Output the [X, Y] coordinate of the center of the cell containing the given text.  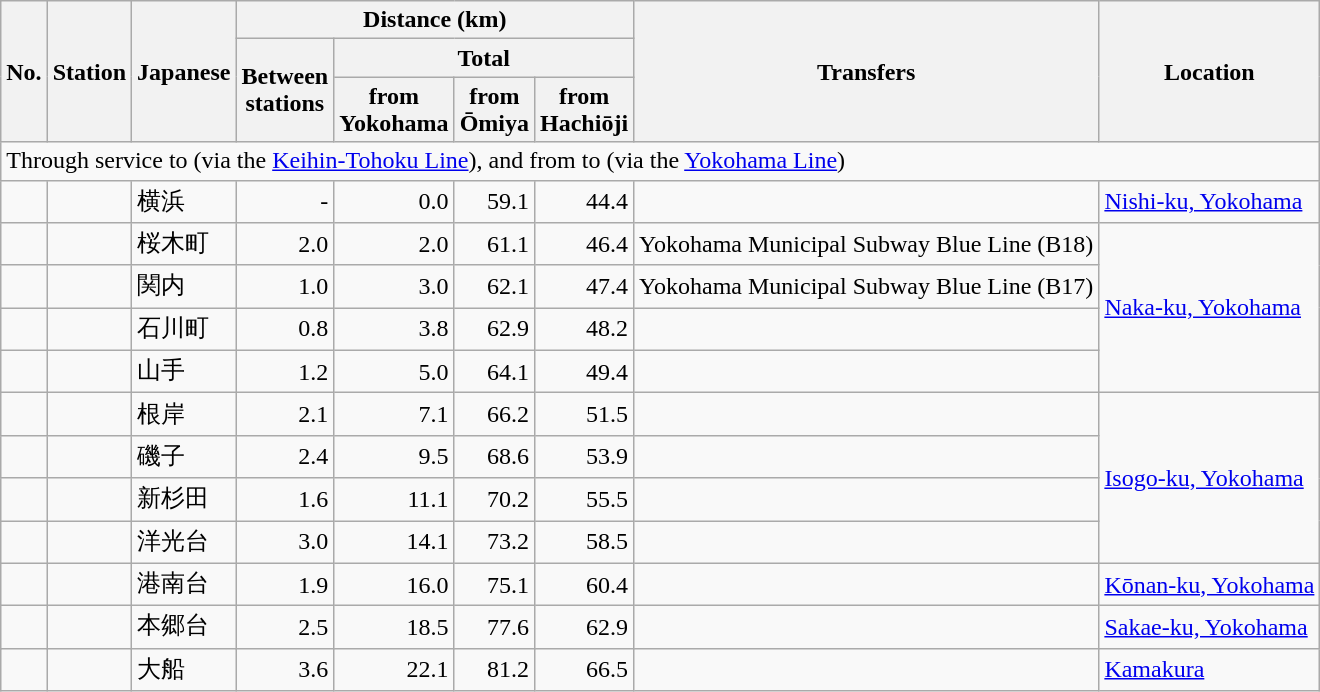
0.0 [394, 202]
70.2 [494, 500]
港南台 [184, 584]
fromHachiōji [584, 110]
Japanese [184, 72]
66.2 [494, 414]
Betweenstations [285, 90]
1.9 [285, 584]
61.1 [494, 244]
Yokohama Municipal Subway Blue Line (B18) [866, 244]
- [285, 202]
22.1 [394, 670]
51.5 [584, 414]
本郷台 [184, 628]
47.4 [584, 286]
5.0 [394, 372]
Kōnan-ku, Yokohama [1210, 584]
Total [484, 58]
3.6 [285, 670]
Sakae-ku, Yokohama [1210, 628]
49.4 [584, 372]
0.8 [285, 330]
7.1 [394, 414]
磯子 [184, 456]
Transfers [866, 72]
Location [1210, 72]
60.4 [584, 584]
Kamakura [1210, 670]
2.5 [285, 628]
根岸 [184, 414]
68.6 [494, 456]
46.4 [584, 244]
大船 [184, 670]
64.1 [494, 372]
9.5 [394, 456]
16.0 [394, 584]
Station [89, 72]
石川町 [184, 330]
75.1 [494, 584]
11.1 [394, 500]
3.8 [394, 330]
fromŌmiya [494, 110]
2.1 [285, 414]
62.1 [494, 286]
77.6 [494, 628]
桜木町 [184, 244]
44.4 [584, 202]
1.2 [285, 372]
Through service to (via the Keihin-Tohoku Line), and from to (via the Yokohama Line) [660, 161]
Naka-ku, Yokohama [1210, 308]
1.0 [285, 286]
Yokohama Municipal Subway Blue Line (B17) [866, 286]
山手 [184, 372]
関内 [184, 286]
1.6 [285, 500]
洋光台 [184, 542]
59.1 [494, 202]
18.5 [394, 628]
fromYokohama [394, 110]
Isogo-ku, Yokohama [1210, 478]
55.5 [584, 500]
66.5 [584, 670]
58.5 [584, 542]
Nishi-ku, Yokohama [1210, 202]
横浜 [184, 202]
2.4 [285, 456]
81.2 [494, 670]
73.2 [494, 542]
53.9 [584, 456]
No. [24, 72]
Distance (km) [435, 20]
14.1 [394, 542]
新杉田 [184, 500]
48.2 [584, 330]
